Scan for the cell matching the given text and deliver its (X, Y) coordinate at center. 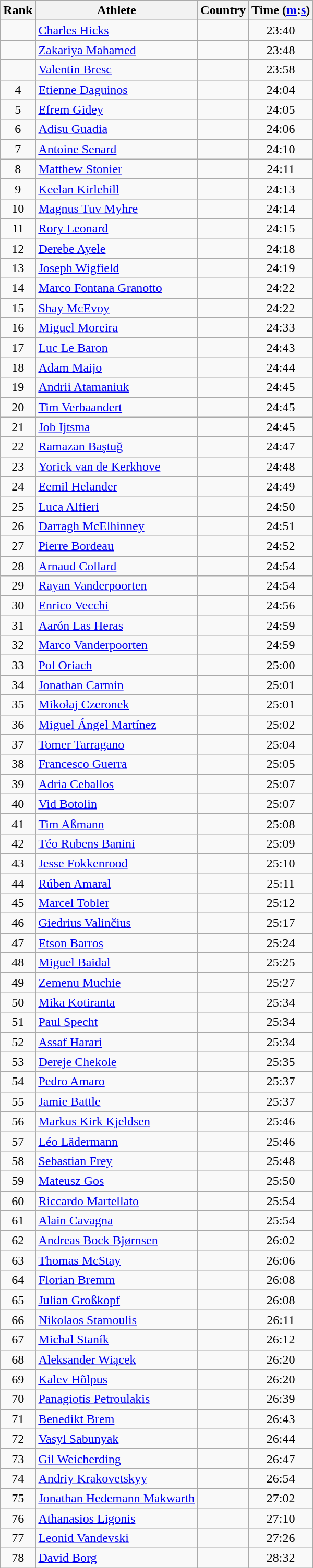
40 (18, 804)
Aleksander Wiącek (117, 1359)
Pol Oriach (117, 665)
Julian Großkopf (117, 1300)
6 (18, 129)
25:10 (281, 863)
25:17 (281, 923)
Florian Bremm (117, 1280)
Athlete (117, 10)
25:11 (281, 884)
10 (18, 209)
24:48 (281, 467)
22 (18, 447)
24:51 (281, 526)
26:54 (281, 1478)
28:32 (281, 1558)
67 (18, 1340)
Leonid Vandevski (117, 1538)
Nikolaos Stamoulis (117, 1320)
Time (m:s) (281, 10)
Derebe Ayele (117, 249)
Adria Ceballos (117, 784)
73 (18, 1459)
Mika Kotiranta (117, 1002)
25:08 (281, 824)
Vid Botolin (117, 804)
24:14 (281, 209)
18 (18, 367)
37 (18, 744)
25:12 (281, 903)
Rúben Amaral (117, 884)
Miguel Baidal (117, 963)
Adam Maijo (117, 367)
Aarón Las Heras (117, 626)
Efrem Gidey (117, 109)
Marco Fontana Granotto (117, 288)
54 (18, 1082)
Miguel Moreira (117, 328)
Andreas Bock Bjørnsen (117, 1241)
Marcel Tobler (117, 903)
59 (18, 1181)
69 (18, 1379)
23:58 (281, 70)
Thomas McStay (117, 1260)
31 (18, 626)
25:48 (281, 1161)
Etson Barros (117, 943)
12 (18, 249)
24:04 (281, 90)
25 (18, 506)
9 (18, 189)
26:39 (281, 1399)
75 (18, 1498)
Giedrius Valinčius (117, 923)
25:24 (281, 943)
Eemil Helander (117, 486)
8 (18, 169)
25:02 (281, 725)
Tomer Tarragano (117, 744)
66 (18, 1320)
Mikołaj Czeronek (117, 705)
42 (18, 843)
Michal Staník (117, 1340)
11 (18, 228)
20 (18, 407)
17 (18, 348)
Dereje Chekole (117, 1062)
24:19 (281, 268)
29 (18, 586)
Tim Verbaandert (117, 407)
Country (223, 10)
5 (18, 109)
33 (18, 665)
Rayan Vanderpoorten (117, 586)
47 (18, 943)
74 (18, 1478)
Luc Le Baron (117, 348)
21 (18, 427)
25:09 (281, 843)
Charles Hicks (117, 30)
71 (18, 1419)
57 (18, 1141)
Yorick van de Kerkhove (117, 467)
25:35 (281, 1062)
26:47 (281, 1459)
48 (18, 963)
24:13 (281, 189)
61 (18, 1221)
24:10 (281, 149)
27 (18, 546)
34 (18, 685)
46 (18, 923)
Léo Lädermann (117, 1141)
Gil Weicherding (117, 1459)
45 (18, 903)
39 (18, 784)
Sebastian Frey (117, 1161)
30 (18, 606)
14 (18, 288)
Assaf Harari (117, 1042)
Zakariya Mahamed (117, 50)
44 (18, 884)
Enrico Vecchi (117, 606)
38 (18, 764)
63 (18, 1260)
52 (18, 1042)
35 (18, 705)
24:49 (281, 486)
Riccardo Martellato (117, 1200)
Valentin Bresc (117, 70)
28 (18, 566)
64 (18, 1280)
27:10 (281, 1518)
27:26 (281, 1538)
23:48 (281, 50)
Panagiotis Petroulakis (117, 1399)
Andrii Atamaniuk (117, 387)
Tim Aßmann (117, 824)
32 (18, 645)
26:11 (281, 1320)
Ramazan Baştuğ (117, 447)
13 (18, 268)
58 (18, 1161)
Shay McEvoy (117, 308)
24:56 (281, 606)
24:44 (281, 367)
24:06 (281, 129)
Jamie Battle (117, 1101)
Kalev Hõlpus (117, 1379)
24:52 (281, 546)
19 (18, 387)
16 (18, 328)
77 (18, 1538)
70 (18, 1399)
25:25 (281, 963)
Pedro Amaro (117, 1082)
Job Ijtsma (117, 427)
Téo Rubens Banini (117, 843)
Andriy Krakovetskyy (117, 1478)
Athanasios Ligonis (117, 1518)
Rank (18, 10)
Adisu Guadia (117, 129)
24:11 (281, 169)
Pierre Bordeau (117, 546)
Marco Vanderpoorten (117, 645)
Jesse Fokkenrood (117, 863)
72 (18, 1439)
Keelan Kirlehill (117, 189)
Jonathan Hedemann Makwarth (117, 1498)
24:15 (281, 228)
Etienne Daguinos (117, 90)
26 (18, 526)
Alain Cavagna (117, 1221)
Benedikt Brem (117, 1419)
24:05 (281, 109)
Mateusz Gos (117, 1181)
Magnus Tuv Myhre (117, 209)
Arnaud Collard (117, 566)
25:00 (281, 665)
27:02 (281, 1498)
Markus Kirk Kjeldsen (117, 1121)
23 (18, 467)
Darragh McElhinney (117, 526)
62 (18, 1241)
24 (18, 486)
24:43 (281, 348)
25:50 (281, 1181)
50 (18, 1002)
Antoine Senard (117, 149)
56 (18, 1121)
68 (18, 1359)
Luca Alfieri (117, 506)
65 (18, 1300)
Matthew Stonier (117, 169)
Francesco Guerra (117, 764)
25:27 (281, 983)
26:44 (281, 1439)
24:47 (281, 447)
24:18 (281, 249)
24:50 (281, 506)
36 (18, 725)
Vasyl Sabunyak (117, 1439)
26:06 (281, 1260)
4 (18, 90)
25:04 (281, 744)
49 (18, 983)
26:02 (281, 1241)
7 (18, 149)
55 (18, 1101)
Rory Leonard (117, 228)
41 (18, 824)
Zemenu Muchie (117, 983)
60 (18, 1200)
51 (18, 1022)
Jonathan Carmin (117, 685)
78 (18, 1558)
24:33 (281, 328)
76 (18, 1518)
26:43 (281, 1419)
53 (18, 1062)
23:40 (281, 30)
David Borg (117, 1558)
43 (18, 863)
15 (18, 308)
Joseph Wigfield (117, 268)
26:12 (281, 1340)
25:05 (281, 764)
Miguel Ángel Martínez (117, 725)
Paul Specht (117, 1022)
